Scan for the cell matching the given text and deliver its [X, Y] coordinate at center. 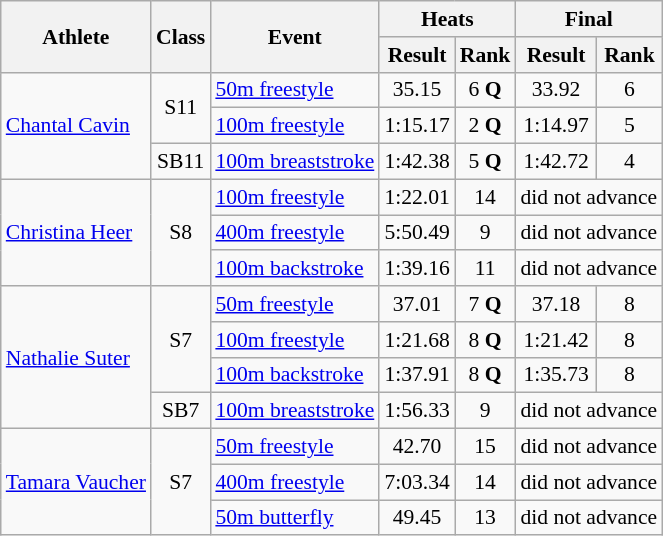
50m butterfly [294, 518]
37.01 [416, 304]
1:15.17 [416, 126]
Tamara Vaucher [76, 482]
15 [486, 447]
37.18 [556, 304]
42.70 [416, 447]
1:42.72 [556, 162]
Christina Heer [76, 232]
SB11 [180, 162]
7 Q [486, 304]
49.45 [416, 518]
Chantal Cavin [76, 126]
1:35.73 [556, 375]
1:56.33 [416, 411]
Final [588, 19]
35.15 [416, 90]
7:03.34 [416, 482]
Athlete [76, 36]
5:50.49 [416, 233]
S8 [180, 232]
5 [630, 126]
13 [486, 518]
1:14.97 [556, 126]
33.92 [556, 90]
11 [486, 269]
Nathalie Suter [76, 357]
4 [630, 162]
Heats [447, 19]
Class [180, 36]
6 Q [486, 90]
1:22.01 [416, 197]
1:21.42 [556, 340]
1:42.38 [416, 162]
1:39.16 [416, 269]
1:37.91 [416, 375]
1:21.68 [416, 340]
2 Q [486, 126]
S11 [180, 108]
SB7 [180, 411]
Event [294, 36]
6 [630, 90]
5 Q [486, 162]
